Find where the given text appears and provide that cell's center as [x, y] coordinate. 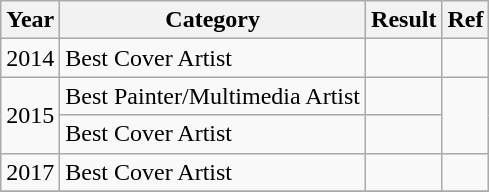
Result [404, 20]
2014 [30, 58]
Best Painter/Multimedia Artist [213, 96]
Category [213, 20]
2017 [30, 172]
Year [30, 20]
Ref [466, 20]
2015 [30, 115]
